For the text-containing cell, return its midpoint in (X, Y) coordinate format. 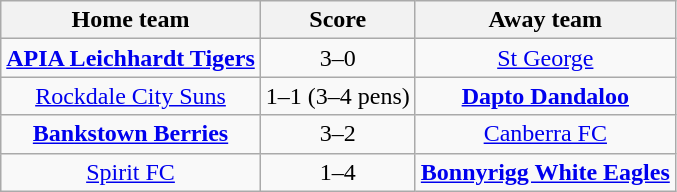
3–0 (338, 58)
Home team (131, 20)
St George (545, 58)
1–4 (338, 172)
Away team (545, 20)
Bankstown Berries (131, 134)
APIA Leichhardt Tigers (131, 58)
Spirit FC (131, 172)
Rockdale City Suns (131, 96)
3–2 (338, 134)
Canberra FC (545, 134)
Dapto Dandaloo (545, 96)
1–1 (3–4 pens) (338, 96)
Bonnyrigg White Eagles (545, 172)
Score (338, 20)
